Extract the (X, Y) coordinate from the center of the cell holding the provided text.  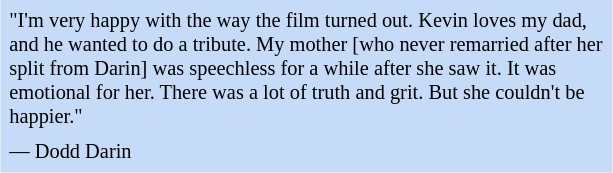
— Dodd Darin (306, 152)
